Pinpoint the cell where the given text exists, returning its [x, y] midpoint coordinate. 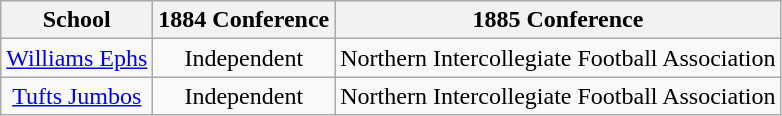
1884 Conference [244, 20]
Williams Ephs [77, 58]
School [77, 20]
Tufts Jumbos [77, 96]
1885 Conference [558, 20]
